Return [X, Y] of the center of cell containing provided text 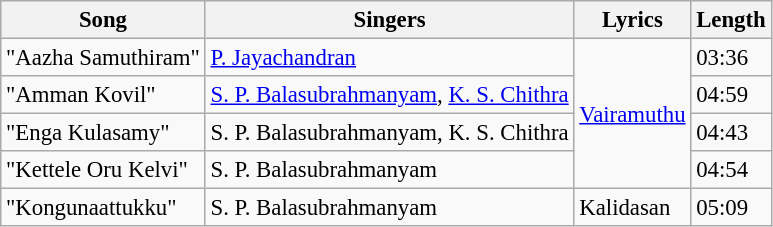
"Kongunaattukku" [103, 208]
"Amman Kovil" [103, 95]
03:36 [731, 58]
"Enga Kulasamy" [103, 133]
Singers [390, 20]
Kalidasan [632, 208]
P. Jayachandran [390, 58]
Lyrics [632, 20]
Length [731, 20]
05:09 [731, 208]
04:54 [731, 170]
Vairamuthu [632, 114]
04:59 [731, 95]
"Aazha Samuthiram" [103, 58]
Song [103, 20]
04:43 [731, 133]
"Kettele Oru Kelvi" [103, 170]
